Return [x, y] of the center of cell containing provided text 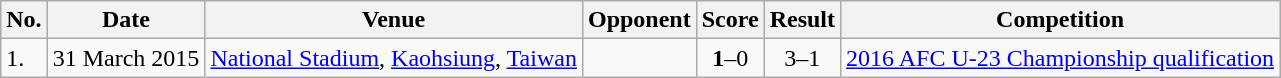
Opponent [639, 20]
Venue [394, 20]
Score [730, 20]
Competition [1060, 20]
31 March 2015 [126, 58]
Result [802, 20]
3–1 [802, 58]
2016 AFC U-23 Championship qualification [1060, 58]
No. [24, 20]
National Stadium, Kaohsiung, Taiwan [394, 58]
1. [24, 58]
Date [126, 20]
1–0 [730, 58]
